Pinpoint the cell where the given text exists, returning its (X, Y) midpoint coordinate. 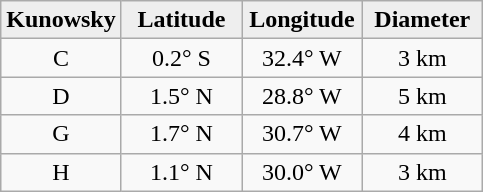
30.7° W (302, 134)
28.8° W (302, 96)
1.1° N (181, 172)
Longitude (302, 20)
5 km (422, 96)
4 km (422, 134)
32.4° W (302, 58)
1.7° N (181, 134)
0.2° S (181, 58)
G (61, 134)
Latitude (181, 20)
C (61, 58)
H (61, 172)
1.5° N (181, 96)
Diameter (422, 20)
D (61, 96)
Kunowsky (61, 20)
30.0° W (302, 172)
